Detect which cell encompasses the target text, then output its [x, y] center coordinate. 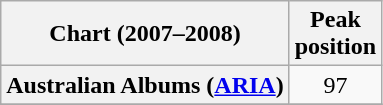
Peakposition [335, 34]
Chart (2007–2008) [145, 34]
97 [335, 85]
Australian Albums (ARIA) [145, 85]
